Pinpoint the cell where the given text exists, returning its [X, Y] midpoint coordinate. 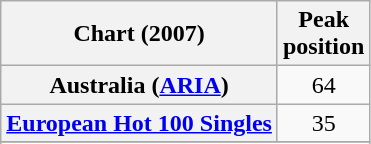
64 [323, 85]
Peakposition [323, 34]
Australia (ARIA) [140, 85]
35 [323, 123]
Chart (2007) [140, 34]
European Hot 100 Singles [140, 123]
